Provide the (X, Y) coordinate of the cell's center where the given text is located.  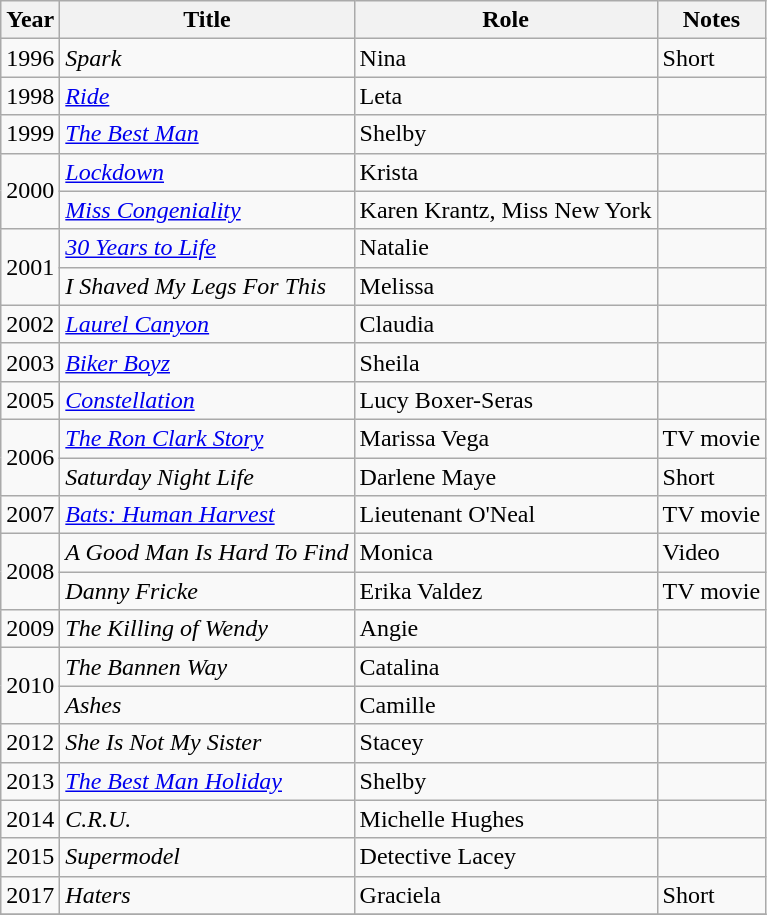
Michelle Hughes (506, 819)
Ride (207, 96)
1998 (30, 96)
The Killing of Wendy (207, 629)
Natalie (506, 248)
Camille (506, 705)
Role (506, 20)
2010 (30, 686)
Melissa (506, 286)
Erika Valdez (506, 591)
Bats: Human Harvest (207, 515)
1999 (30, 134)
2005 (30, 400)
2007 (30, 515)
Lieutenant O'Neal (506, 515)
Sheila (506, 362)
Angie (506, 629)
2008 (30, 572)
Graciela (506, 895)
Monica (506, 553)
Detective Lacey (506, 857)
2000 (30, 191)
2017 (30, 895)
Year (30, 20)
2014 (30, 819)
Darlene Maye (506, 477)
Karen Krantz, Miss New York (506, 210)
C.R.U. (207, 819)
The Best Man (207, 134)
Notes (712, 20)
Leta (506, 96)
2002 (30, 324)
Video (712, 553)
Lockdown (207, 172)
Miss Congeniality (207, 210)
2003 (30, 362)
Ashes (207, 705)
The Ron Clark Story (207, 438)
I Shaved My Legs For This (207, 286)
Spark (207, 58)
2013 (30, 781)
Marissa Vega (506, 438)
2012 (30, 743)
2006 (30, 457)
Saturday Night Life (207, 477)
Supermodel (207, 857)
Biker Boyz (207, 362)
Catalina (506, 667)
Danny Fricke (207, 591)
Nina (506, 58)
Claudia (506, 324)
Stacey (506, 743)
She Is Not My Sister (207, 743)
Krista (506, 172)
A Good Man Is Hard To Find (207, 553)
Title (207, 20)
Laurel Canyon (207, 324)
2015 (30, 857)
Constellation (207, 400)
The Bannen Way (207, 667)
1996 (30, 58)
The Best Man Holiday (207, 781)
Lucy Boxer-Seras (506, 400)
2001 (30, 267)
30 Years to Life (207, 248)
2009 (30, 629)
Haters (207, 895)
